Output the [x, y] coordinate of the center of the cell containing the given text.  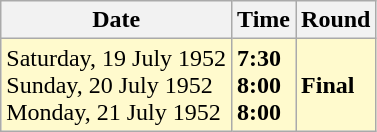
Time [264, 20]
7:308:008:00 [264, 85]
Date [116, 20]
Round [336, 20]
Final [336, 85]
Saturday, 19 July 1952Sunday, 20 July 1952Monday, 21 July 1952 [116, 85]
